From the cell containing the given text, extract its center point as [x, y] coordinate. 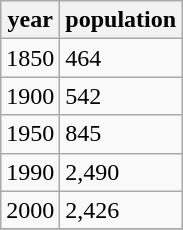
year [30, 20]
population [121, 20]
2,426 [121, 210]
464 [121, 58]
845 [121, 134]
1950 [30, 134]
542 [121, 96]
2000 [30, 210]
2,490 [121, 172]
1850 [30, 58]
1990 [30, 172]
1900 [30, 96]
